Return [X, Y] of the center of cell containing provided text 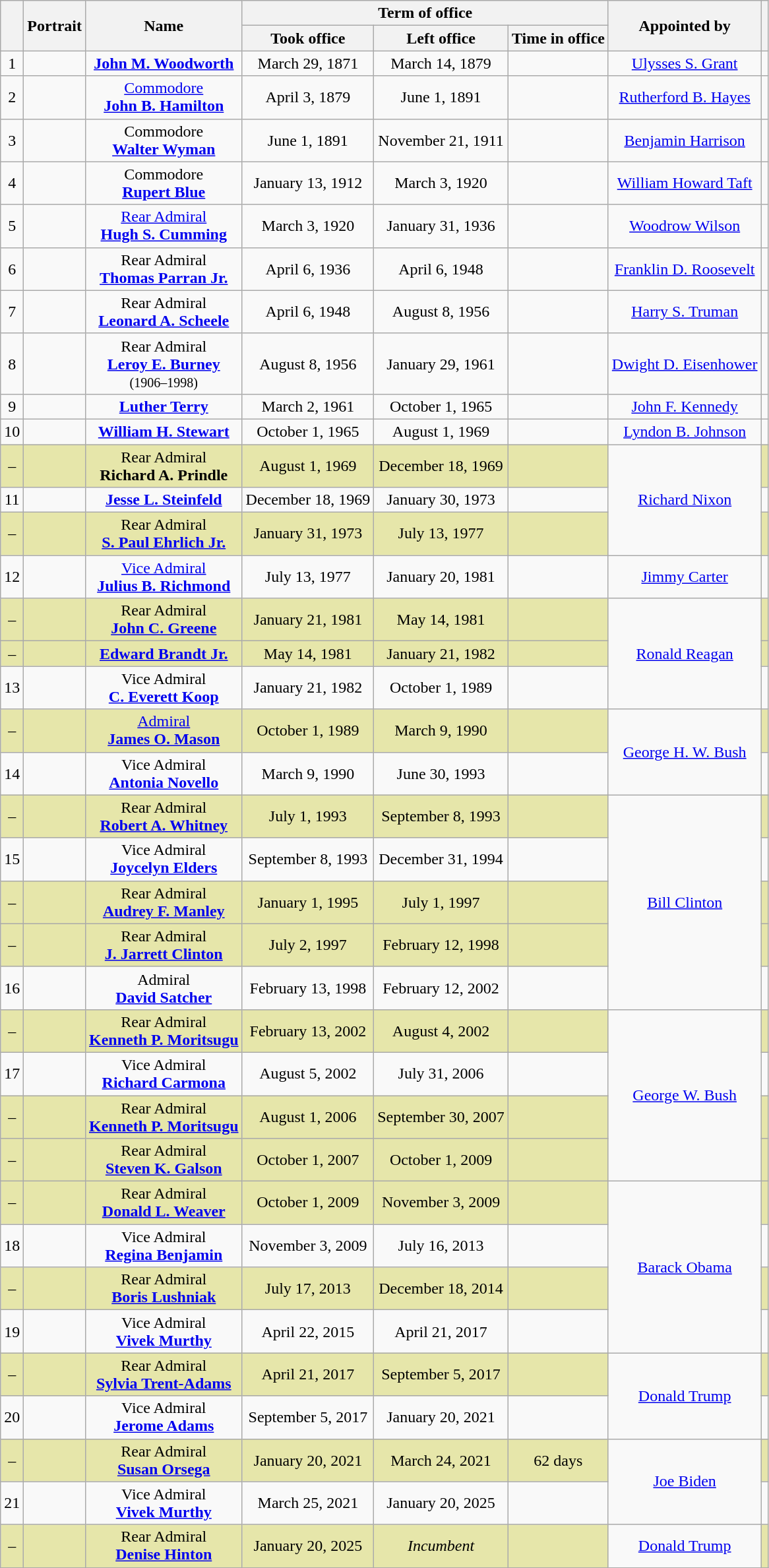
62 days [558, 1460]
January 30, 1973 [441, 500]
Vice AdmiralJerome Adams [164, 1417]
Rear AdmiralThomas Parran Jr. [164, 269]
CommodoreWalter Wyman [164, 140]
August 1, 2006 [308, 1116]
Ulysses S. Grant [685, 63]
June 30, 1993 [441, 773]
11 [12, 500]
Rear AdmiralDonald L. Weaver [164, 1203]
Vice AdmiralC. Everett Koop [164, 687]
March 14, 1879 [441, 63]
January 20, 1981 [441, 577]
10 [12, 431]
George W. Bush [685, 1095]
Rear AdmiralRichard A. Prindle [164, 466]
Jesse L. Steinfeld [164, 500]
George H. W. Bush [685, 752]
January 29, 1961 [441, 363]
February 12, 2002 [441, 988]
Harry S. Truman [685, 311]
18 [12, 1245]
7 [12, 311]
January 31, 1973 [308, 534]
February 12, 1998 [441, 945]
September 30, 2007 [441, 1116]
March 24, 2021 [441, 1460]
15 [12, 859]
July 16, 2013 [441, 1245]
Joe Biden [685, 1482]
William Howard Taft [685, 183]
8 [12, 363]
Rear AdmiralSusan Orsega [164, 1460]
Lyndon B. Johnson [685, 431]
19 [12, 1331]
August 5, 2002 [308, 1074]
Rear AdmiralSylvia Trent-Adams [164, 1375]
12 [12, 577]
20 [12, 1417]
March 25, 2021 [308, 1503]
Vice AdmiralRegina Benjamin [164, 1245]
March 29, 1871 [308, 63]
Rear AdmiralLeroy E. Burney(1906–1998) [164, 363]
13 [12, 687]
Time in office [558, 38]
Rear AdmiralJ. Jarrett Clinton [164, 945]
Franklin D. Roosevelt [685, 269]
January 1, 1995 [308, 902]
Dwight D. Eisenhower [685, 363]
July 2, 1997 [308, 945]
Name [164, 26]
Rear AdmiralAudrey F. Manley [164, 902]
16 [12, 988]
January 21, 1981 [308, 620]
December 31, 1994 [441, 859]
Jimmy Carter [685, 577]
Richard Nixon [685, 500]
Appointed by [685, 26]
21 [12, 1503]
William H. Stewart [164, 431]
Rear AdmiralHugh S. Cumming [164, 226]
February 13, 1998 [308, 988]
5 [12, 226]
December 18, 2014 [441, 1289]
August 4, 2002 [441, 1030]
Barack Obama [685, 1267]
Rear AdmiralRobert A. Whitney [164, 817]
October 1, 2007 [308, 1160]
Benjamin Harrison [685, 140]
Rear AdmiralJohn C. Greene [164, 620]
Vice AdmiralRichard Carmona [164, 1074]
14 [12, 773]
Left office [441, 38]
3 [12, 140]
March 2, 1961 [308, 406]
Vice AdmiralJulius B. Richmond [164, 577]
John F. Kennedy [685, 406]
CommodoreJohn B. Hamilton [164, 98]
Vice AdmiralJoycelyn Elders [164, 859]
Rear AdmiralLeonard A. Scheele [164, 311]
July 1, 1993 [308, 817]
February 13, 2002 [308, 1030]
Ronald Reagan [685, 654]
Edward Brandt Jr. [164, 654]
John M. Woodworth [164, 63]
January 13, 1912 [308, 183]
Bill Clinton [685, 902]
1 [12, 63]
Rear AdmiralSteven K. Galson [164, 1160]
CommodoreRupert Blue [164, 183]
2 [12, 98]
Incumbent [441, 1546]
Luther Terry [164, 406]
July 31, 2006 [441, 1074]
Rear AdmiralDenise Hinton [164, 1546]
AdmiralJames O. Mason [164, 731]
April 22, 2015 [308, 1331]
Woodrow Wilson [685, 226]
AdmiralDavid Satcher [164, 988]
4 [12, 183]
July 1, 1997 [441, 902]
Took office [308, 38]
9 [12, 406]
April 6, 1936 [308, 269]
Vice AdmiralAntonia Novello [164, 773]
Portrait [55, 26]
6 [12, 269]
January 31, 1936 [441, 226]
Rear AdmiralBoris Lushniak [164, 1289]
17 [12, 1074]
November 21, 1911 [441, 140]
Term of office [425, 13]
July 17, 2013 [308, 1289]
April 3, 1879 [308, 98]
Rear AdmiralS. Paul Ehrlich Jr. [164, 534]
Rutherford B. Hayes [685, 98]
